Identify which cell holds the provided text, then report its (X, Y) central coordinate. 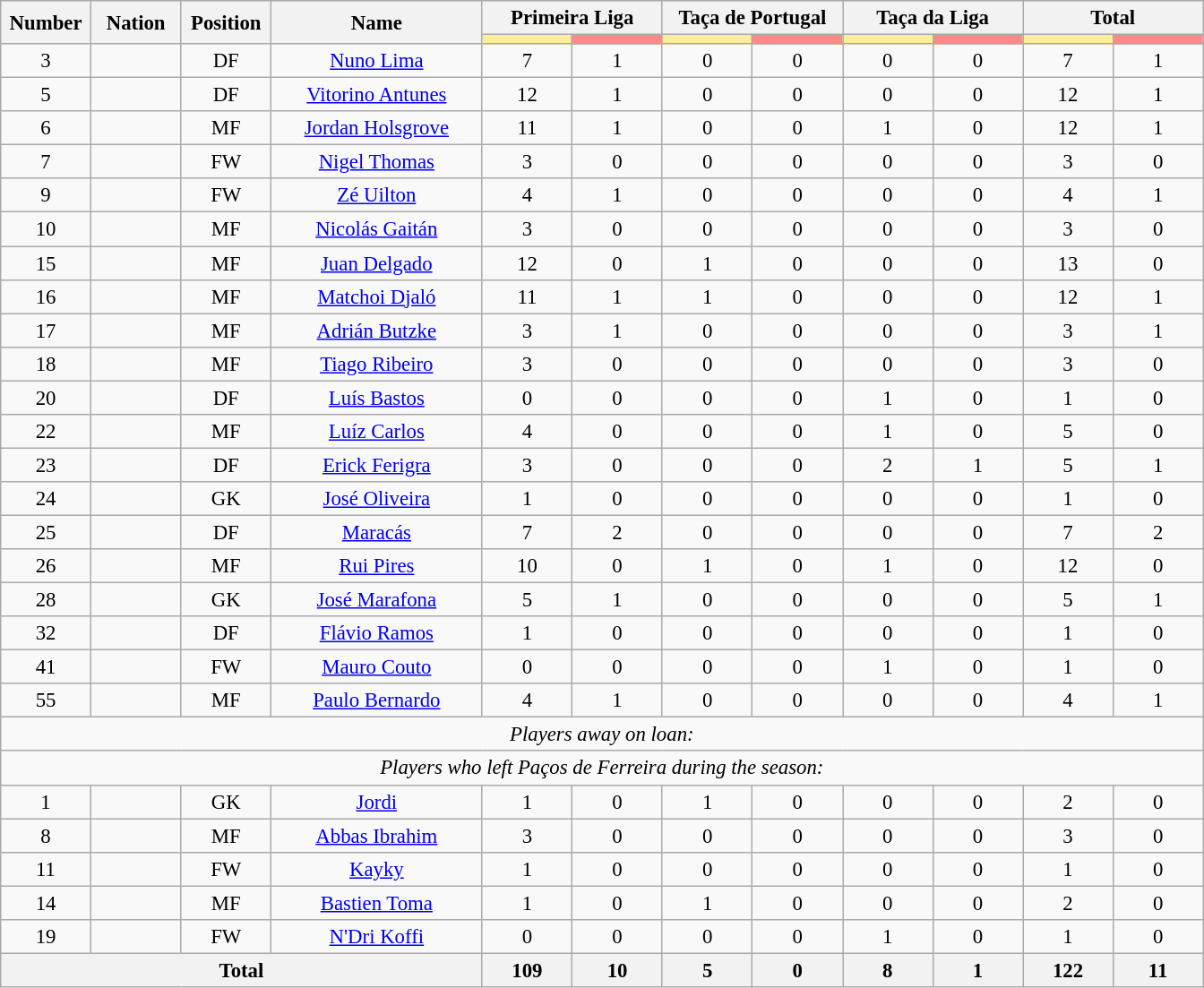
14 (47, 903)
Luíz Carlos (377, 432)
Vitorino Antunes (377, 95)
Tiago Ribeiro (377, 364)
Rui Pires (377, 566)
26 (47, 566)
Position (226, 22)
Mauro Couto (377, 667)
Flávio Ramos (377, 633)
Nicolás Gaitán (377, 229)
Matchoi Djaló (377, 296)
Taça da Liga (932, 18)
Nation (136, 22)
32 (47, 633)
15 (47, 263)
Abbas Ibrahim (377, 836)
N'Dri Koffi (377, 937)
Bastien Toma (377, 903)
Zé Uilton (377, 196)
23 (47, 465)
28 (47, 600)
109 (527, 970)
20 (47, 398)
18 (47, 364)
13 (1068, 263)
José Marafona (377, 600)
17 (47, 331)
Nuno Lima (377, 61)
Erick Ferigra (377, 465)
Adrián Butzke (377, 331)
19 (47, 937)
Nigel Thomas (377, 162)
24 (47, 499)
Maracás (377, 532)
55 (47, 700)
9 (47, 196)
22 (47, 432)
José Oliveira (377, 499)
122 (1068, 970)
Primeira Liga (572, 18)
16 (47, 296)
Name (377, 22)
Juan Delgado (377, 263)
6 (47, 128)
Players away on loan: (602, 735)
Players who left Paços de Ferreira during the season: (602, 769)
Paulo Bernardo (377, 700)
41 (47, 667)
Taça de Portugal (752, 18)
Number (47, 22)
Jordi (377, 802)
25 (47, 532)
Kayky (377, 869)
Luís Bastos (377, 398)
Jordan Holsgrove (377, 128)
